Output the [x, y] coordinate of the center of the cell containing the given text.  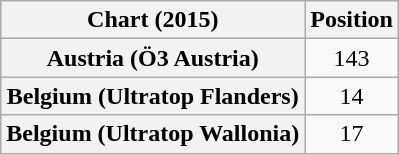
143 [352, 58]
Chart (2015) [153, 20]
17 [352, 134]
14 [352, 96]
Belgium (Ultratop Flanders) [153, 96]
Position [352, 20]
Belgium (Ultratop Wallonia) [153, 134]
Austria (Ö3 Austria) [153, 58]
